Return the (X, Y) coordinate for the center point of the cell that contains the specified text.  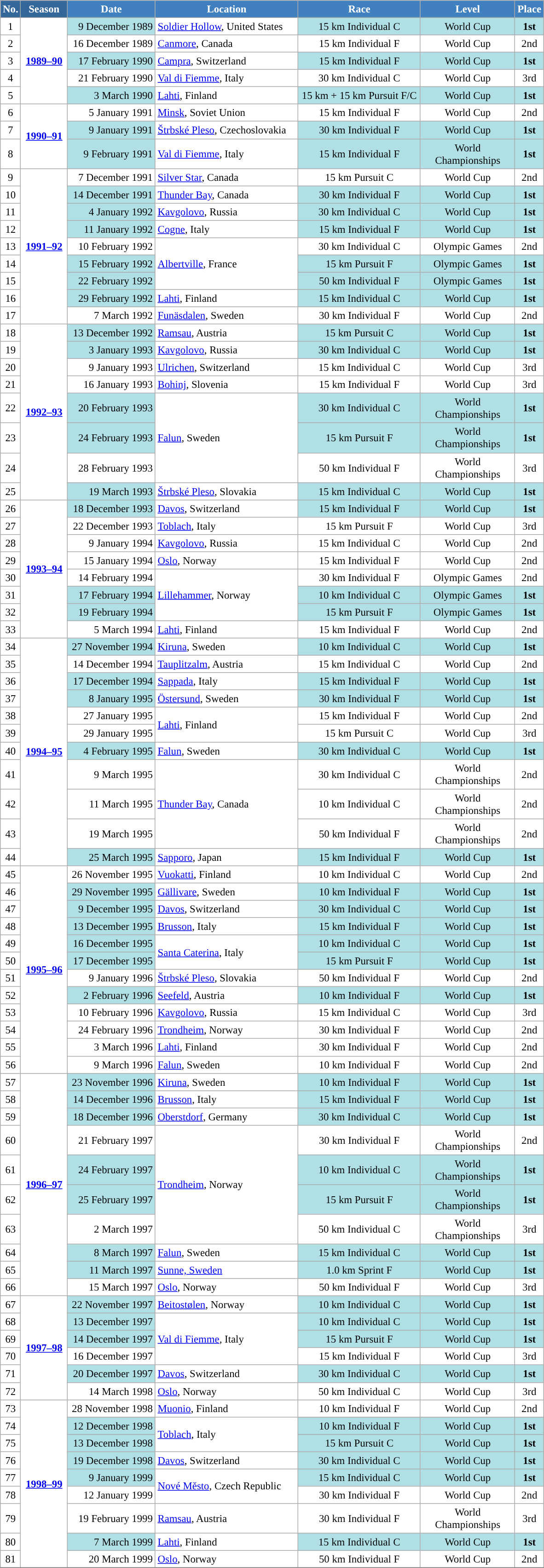
9 January 1994 (111, 543)
Muonio, Finland (226, 1408)
Silver Star, Canada (226, 177)
7 March 1999 (111, 1542)
Location (226, 9)
14 December 1996 (111, 1099)
Race (359, 9)
60 (11, 1140)
18 December 1993 (111, 508)
29 (11, 560)
15 (11, 281)
72 (11, 1391)
27 November 1994 (111, 647)
8 (11, 154)
Ulrichen, Switzerland (226, 368)
9 January 1996 (111, 978)
31 (11, 595)
Vuokatti, Finland (226, 875)
50 (11, 961)
Season (44, 9)
67 (11, 1305)
15 January 1994 (111, 560)
Beitostølen, Norway (226, 1305)
44 (11, 857)
3 January 1993 (111, 350)
61 (11, 1170)
21 (11, 385)
Level (468, 9)
29 January 1995 (111, 733)
64 (11, 1253)
25 March 1995 (111, 857)
7 March 1992 (111, 316)
1996–97 (44, 1185)
5 January 1991 (111, 113)
12 December 1998 (111, 1426)
79 (11, 1518)
55 (11, 1048)
1998–99 (44, 1483)
Date (111, 9)
14 December 1991 (111, 195)
21 February 1990 (111, 78)
Canmore, Canada (226, 44)
13 December 1995 (111, 926)
56 (11, 1065)
29 November 1995 (111, 892)
23 (11, 438)
66 (11, 1287)
46 (11, 892)
47 (11, 909)
10 (11, 195)
9 January 1991 (111, 130)
22 December 1993 (111, 526)
Santa Caterina, Italy (226, 952)
19 (11, 350)
43 (11, 834)
26 November 1995 (111, 875)
2 (11, 44)
36 (11, 681)
49 (11, 944)
59 (11, 1117)
32 (11, 612)
Sappada, Italy (226, 681)
29 February 1992 (111, 298)
Oberstdorf, Germany (226, 1117)
18 December 1996 (111, 1117)
65 (11, 1270)
1991–92 (44, 246)
80 (11, 1542)
53 (11, 1013)
16 (11, 298)
9 December 1989 (111, 27)
62 (11, 1200)
14 (11, 264)
69 (11, 1339)
2 February 1996 (111, 996)
52 (11, 996)
25 (11, 491)
63 (11, 1229)
13 (11, 247)
12 January 1999 (111, 1495)
24 February 1997 (111, 1170)
Soldier Hollow, United States (226, 27)
30 (11, 578)
Place (529, 9)
15 March 1997 (111, 1287)
28 February 1993 (111, 467)
24 February 1993 (111, 438)
22 November 1997 (111, 1305)
9 December 1995 (111, 909)
4 January 1992 (111, 212)
26 (11, 508)
73 (11, 1408)
33 (11, 630)
78 (11, 1495)
9 February 1991 (111, 154)
17 February 1994 (111, 595)
9 March 1995 (111, 774)
Štrbské Pleso, Czechoslovakia (226, 130)
5 (11, 96)
15 km + 15 km Pursuit F/C (359, 96)
35 (11, 664)
15 February 1992 (111, 264)
24 February 1996 (111, 1030)
14 December 1994 (111, 664)
7 (11, 130)
9 January 1993 (111, 368)
57 (11, 1082)
2 March 1997 (111, 1229)
Seefeld, Austria (226, 996)
19 February 1994 (111, 612)
Campra, Switzerland (226, 61)
10 February 1996 (111, 1013)
23 November 1996 (111, 1082)
27 January 1995 (111, 716)
20 December 1997 (111, 1374)
No. (11, 9)
Bohinj, Slovenia (226, 385)
5 March 1994 (111, 630)
34 (11, 647)
19 December 1998 (111, 1460)
19 March 1993 (111, 491)
Östersund, Sweden (226, 699)
4 (11, 78)
8 January 1995 (111, 699)
9 March 1996 (111, 1065)
11 (11, 212)
28 (11, 543)
1989–90 (44, 61)
42 (11, 804)
74 (11, 1426)
1995–96 (44, 970)
28 November 1998 (111, 1408)
81 (11, 1559)
13 December 1998 (111, 1443)
51 (11, 978)
Lillehammer, Norway (226, 595)
17 (11, 316)
71 (11, 1374)
22 February 1992 (111, 281)
19 March 1995 (111, 834)
17 February 1990 (111, 61)
10 February 1992 (111, 247)
9 (11, 177)
14 December 1997 (111, 1339)
3 March 1996 (111, 1048)
11 March 1995 (111, 804)
11 January 1992 (111, 229)
19 February 1999 (111, 1518)
Minsk, Soviet Union (226, 113)
4 February 1995 (111, 751)
24 (11, 467)
16 January 1993 (111, 385)
75 (11, 1443)
Sapporo, Japan (226, 857)
Cogne, Italy (226, 229)
1 (11, 27)
6 (11, 113)
9 January 1999 (111, 1478)
27 (11, 526)
Gällivare, Sweden (226, 892)
1.0 km Sprint F (359, 1270)
1994–95 (44, 752)
48 (11, 926)
70 (11, 1357)
77 (11, 1478)
14 February 1994 (111, 578)
Nové Město, Czech Republic (226, 1486)
Sunne, Sweden (226, 1270)
Albertville, France (226, 264)
41 (11, 774)
17 December 1995 (111, 961)
13 December 1992 (111, 333)
18 (11, 333)
22 (11, 409)
38 (11, 716)
58 (11, 1099)
16 December 1989 (111, 44)
3 (11, 61)
40 (11, 751)
17 December 1994 (111, 681)
1992–93 (44, 412)
20 March 1999 (111, 1559)
1990–91 (44, 136)
21 February 1997 (111, 1140)
16 December 1995 (111, 944)
1997–98 (44, 1348)
1993–94 (44, 569)
16 December 1997 (111, 1357)
8 March 1997 (111, 1253)
54 (11, 1030)
13 December 1997 (111, 1322)
Tauplitzalm, Austria (226, 664)
20 (11, 368)
Funäsdalen, Sweden (226, 316)
25 February 1997 (111, 1200)
14 March 1998 (111, 1391)
12 (11, 229)
20 February 1993 (111, 409)
45 (11, 875)
76 (11, 1460)
68 (11, 1322)
3 March 1990 (111, 96)
7 December 1991 (111, 177)
11 March 1997 (111, 1270)
37 (11, 699)
39 (11, 733)
